Capture the cell that displays the provided text and extract its [x, y] central coordinate. 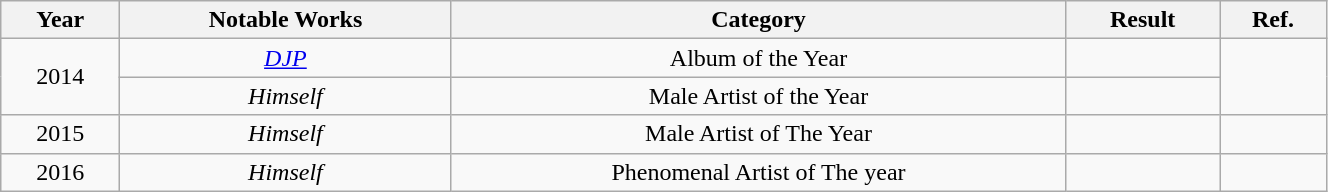
2015 [60, 134]
Result [1143, 20]
Male Artist of The Year [758, 134]
2016 [60, 172]
Ref. [1274, 20]
Notable Works [286, 20]
Category [758, 20]
Phenomenal Artist of The year [758, 172]
Album of the Year [758, 58]
Male Artist of the Year [758, 96]
Year [60, 20]
DJP [286, 58]
2014 [60, 77]
